Return (X, Y) of the center of cell containing provided text 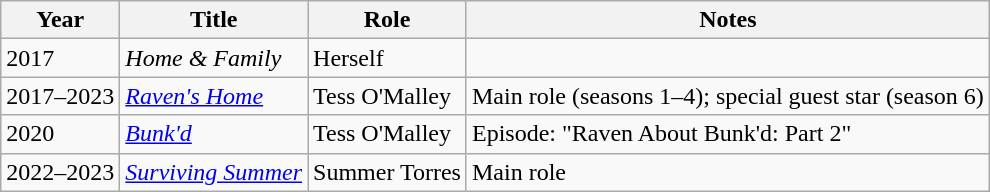
Episode: "Raven About Bunk'd: Part 2" (728, 134)
2022–2023 (60, 172)
Notes (728, 20)
2017–2023 (60, 96)
Main role (728, 172)
Summer Torres (388, 172)
Raven's Home (214, 96)
Title (214, 20)
Herself (388, 58)
Main role (seasons 1–4); special guest star (season 6) (728, 96)
2020 (60, 134)
Role (388, 20)
Year (60, 20)
Home & Family (214, 58)
Bunk'd (214, 134)
2017 (60, 58)
Surviving Summer (214, 172)
